Output the [X, Y] coordinate of the center of the cell containing the given text.  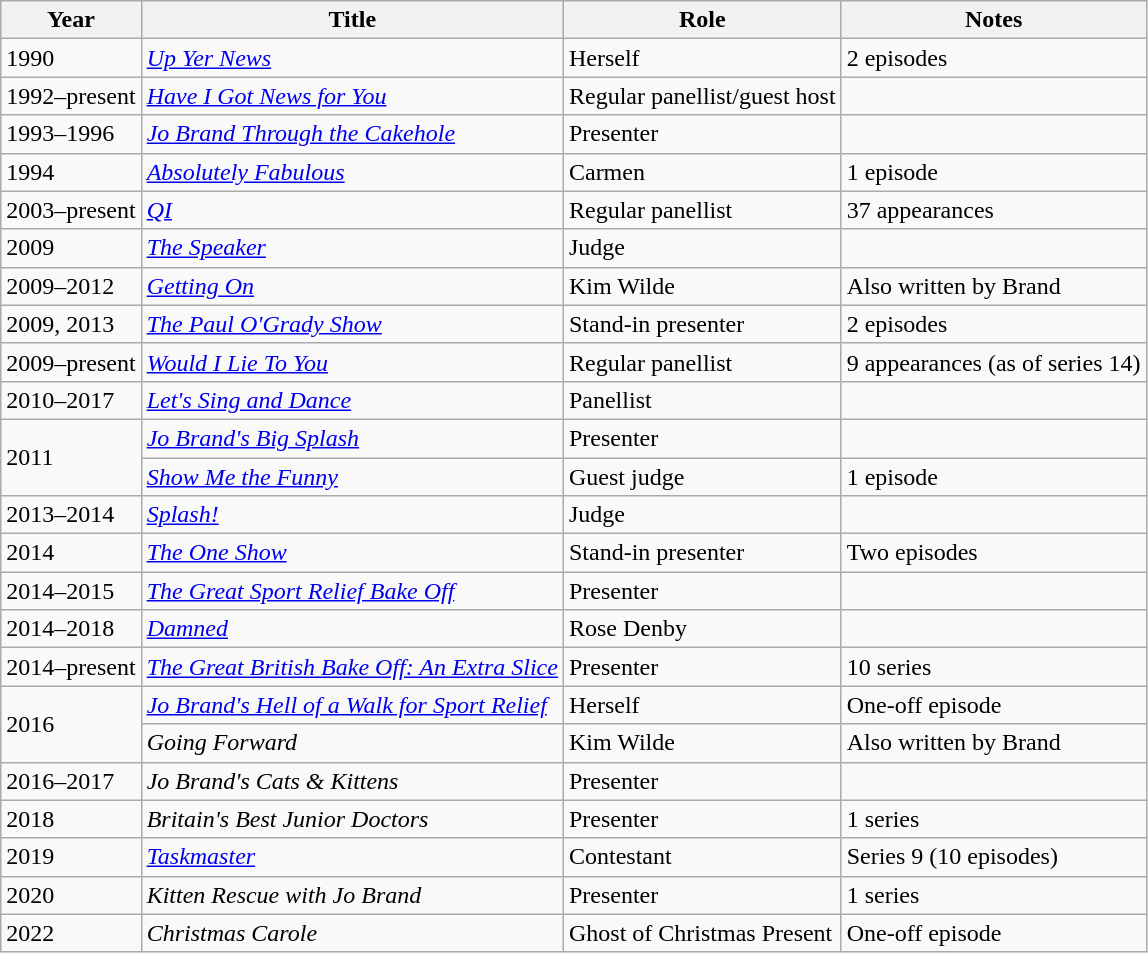
2018 [71, 819]
1992–present [71, 96]
Jo Brand's Cats & Kittens [352, 781]
Christmas Carole [352, 933]
Contestant [702, 857]
Jo Brand's Big Splash [352, 438]
1993–1996 [71, 134]
Kitten Rescue with Jo Brand [352, 895]
2013–2014 [71, 515]
2016 [71, 724]
The Paul O'Grady Show [352, 324]
The Great British Bake Off: An Extra Slice [352, 667]
Ghost of Christmas Present [702, 933]
2020 [71, 895]
Two episodes [994, 553]
Show Me the Funny [352, 477]
Series 9 (10 episodes) [994, 857]
The Speaker [352, 248]
10 series [994, 667]
Let's Sing and Dance [352, 400]
The Great Sport Relief Bake Off [352, 591]
2011 [71, 457]
1994 [71, 172]
2014–2018 [71, 629]
2014 [71, 553]
Have I Got News for You [352, 96]
Jo Brand Through the Cakehole [352, 134]
Up Yer News [352, 58]
1990 [71, 58]
2014–2015 [71, 591]
2009–2012 [71, 286]
9 appearances (as of series 14) [994, 362]
2010–2017 [71, 400]
Absolutely Fabulous [352, 172]
Role [702, 20]
Going Forward [352, 743]
2009–present [71, 362]
Damned [352, 629]
QI [352, 210]
2009 [71, 248]
Jo Brand's Hell of a Walk for Sport Relief [352, 705]
2003–present [71, 210]
2019 [71, 857]
2022 [71, 933]
2009, 2013 [71, 324]
Notes [994, 20]
Splash! [352, 515]
2016–2017 [71, 781]
The One Show [352, 553]
Britain's Best Junior Doctors [352, 819]
Taskmaster [352, 857]
Title [352, 20]
37 appearances [994, 210]
Panellist [702, 400]
2014–present [71, 667]
Guest judge [702, 477]
Would I Lie To You [352, 362]
Year [71, 20]
Rose Denby [702, 629]
Carmen [702, 172]
Getting On [352, 286]
Regular panellist/guest host [702, 96]
